Scan for the cell matching the given text and deliver its (x, y) coordinate at center. 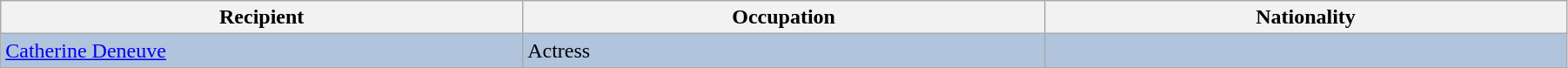
Recipient (262, 17)
Actress (784, 51)
Catherine Deneuve (262, 51)
Nationality (1306, 17)
Occupation (784, 17)
